Find where the given text appears and provide that cell's center as [X, Y] coordinate. 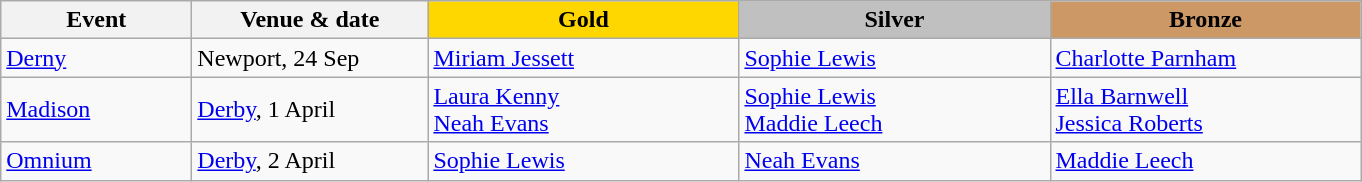
Gold [584, 20]
Derby, 2 April [310, 161]
Laura KennyNeah Evans [584, 110]
Venue & date [310, 20]
Ella BarnwellJessica Roberts [1206, 110]
Charlotte Parnham [1206, 58]
Neah Evans [894, 161]
Derny [96, 58]
Miriam Jessett [584, 58]
Maddie Leech [1206, 161]
Silver [894, 20]
Bronze [1206, 20]
Omnium [96, 161]
Sophie LewisMaddie Leech [894, 110]
Madison [96, 110]
Derby, 1 April [310, 110]
Newport, 24 Sep [310, 58]
Event [96, 20]
